Search for the cell housing the specified text and yield its [X, Y] center coordinate. 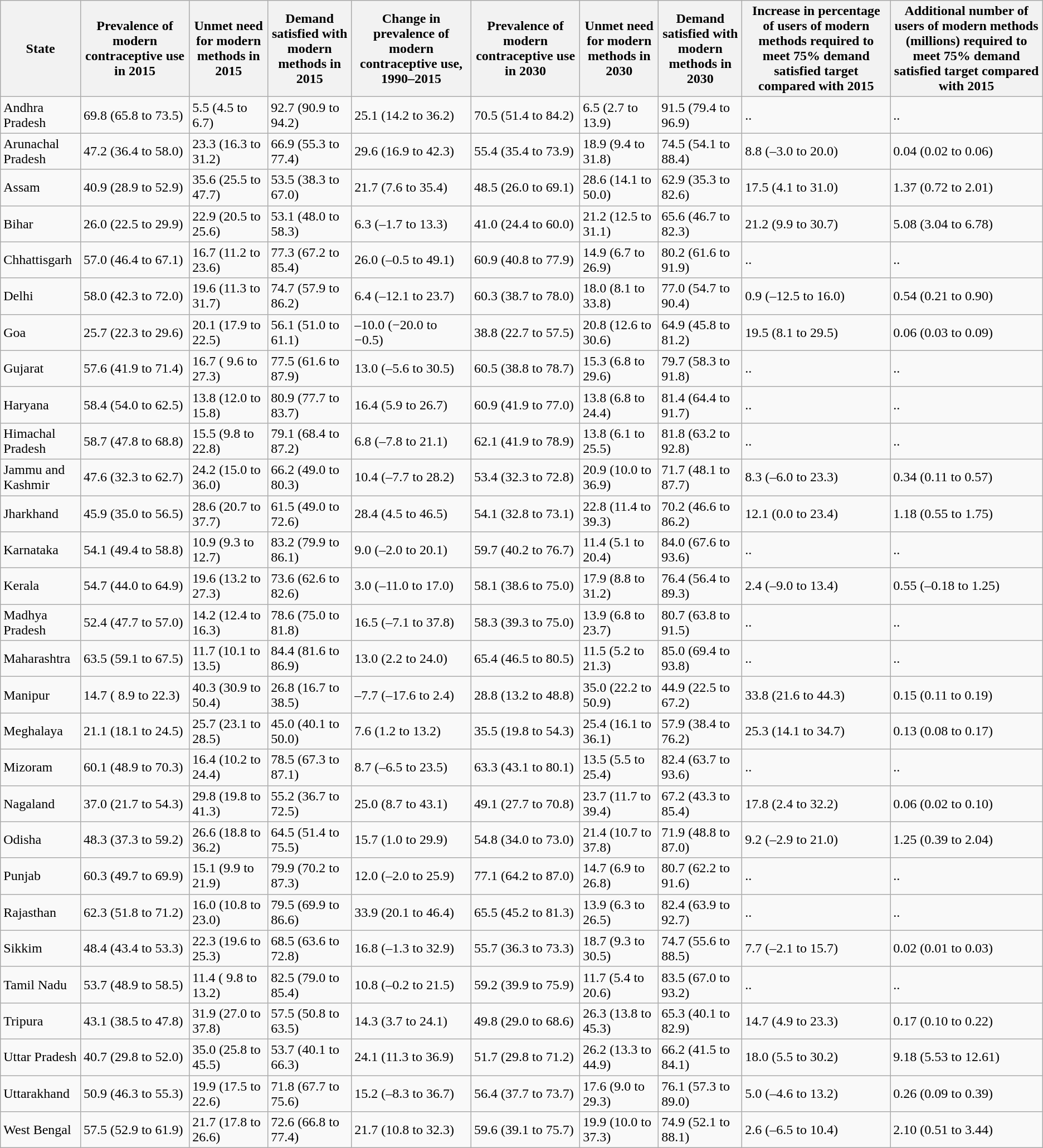
72.6 (66.8 to 77.4) [310, 1130]
22.8 (11.4 to 39.3) [620, 514]
21.7 (7.6 to 35.4) [411, 187]
22.9 (20.5 to 25.6) [228, 224]
29.8 (19.8 to 41.3) [228, 803]
41.0 (24.4 to 60.0) [525, 224]
Punjab [41, 876]
37.0 (21.7 to 54.3) [135, 803]
79.1 (68.4 to 87.2) [310, 441]
77.1 (64.2 to 87.0) [525, 876]
13.5 (5.5 to 25.4) [620, 768]
26.0 (–0.5 to 49.1) [411, 260]
80.2 (61.6 to 91.9) [700, 260]
State [41, 49]
60.1 (48.9 to 70.3) [135, 768]
11.7 (10.1 to 13.5) [228, 658]
26.8 (16.7 to 38.5) [310, 695]
59.2 (39.9 to 75.9) [525, 985]
33.8 (21.6 to 44.3) [816, 695]
48.3 (37.3 to 59.2) [135, 840]
45.0 (40.1 to 50.0) [310, 731]
Unmet need for modern methods in 2030 [620, 49]
8.7 (–6.5 to 23.5) [411, 768]
0.06 (0.03 to 0.09) [966, 332]
65.4 (46.5 to 80.5) [525, 658]
64.9 (45.8 to 81.2) [700, 332]
19.6 (13.2 to 27.3) [228, 586]
48.5 (26.0 to 69.1) [525, 187]
14.7 (6.9 to 26.8) [620, 876]
18.0 (8.1 to 33.8) [620, 296]
Unmet need for modern methods in 2015 [228, 49]
1.25 (0.39 to 2.04) [966, 840]
28.8 (13.2 to 48.8) [525, 695]
43.1 (38.5 to 47.8) [135, 1020]
26.6 (18.8 to 36.2) [228, 840]
20.9 (10.0 to 36.9) [620, 477]
33.9 (20.1 to 46.4) [411, 912]
76.1 (57.3 to 89.0) [700, 1093]
81.4 (64.4 to 91.7) [700, 404]
9.0 (–2.0 to 20.1) [411, 550]
56.1 (51.0 to 61.1) [310, 332]
1.37 (0.72 to 2.01) [966, 187]
25.0 (8.7 to 43.1) [411, 803]
10.8 (–0.2 to 21.5) [411, 985]
65.3 (40.1 to 82.9) [700, 1020]
West Bengal [41, 1130]
58.0 (42.3 to 72.0) [135, 296]
47.6 (32.3 to 62.7) [135, 477]
21.1 (18.1 to 24.5) [135, 731]
16.4 (5.9 to 26.7) [411, 404]
16.8 (–1.3 to 32.9) [411, 948]
Madhya Pradesh [41, 623]
29.6 (16.9 to 42.3) [411, 152]
0.04 (0.02 to 0.06) [966, 152]
74.7 (55.6 to 88.5) [700, 948]
8.3 (–6.0 to 23.3) [816, 477]
68.5 (63.6 to 72.8) [310, 948]
26.0 (22.5 to 29.9) [135, 224]
Goa [41, 332]
Assam [41, 187]
48.4 (43.4 to 53.3) [135, 948]
53.4 (32.3 to 72.8) [525, 477]
Karnataka [41, 550]
12.0 (–2.0 to 25.9) [411, 876]
0.15 (0.11 to 0.19) [966, 695]
0.06 (0.02 to 0.10) [966, 803]
53.5 (38.3 to 67.0) [310, 187]
28.6 (20.7 to 37.7) [228, 514]
21.4 (10.7 to 37.8) [620, 840]
Bihar [41, 224]
0.13 (0.08 to 0.17) [966, 731]
10.9 (9.3 to 12.7) [228, 550]
63.5 (59.1 to 67.5) [135, 658]
18.9 (9.4 to 31.8) [620, 152]
57.0 (46.4 to 67.1) [135, 260]
65.5 (45.2 to 81.3) [525, 912]
11.7 (5.4 to 20.6) [620, 985]
25.4 (16.1 to 36.1) [620, 731]
Gujarat [41, 369]
25.7 (23.1 to 28.5) [228, 731]
Additional number of users of modern methods (millions) required to meet 75% demand satisfied target compared with 2015 [966, 49]
54.1 (32.8 to 73.1) [525, 514]
31.9 (27.0 to 37.8) [228, 1020]
91.5 (79.4 to 96.9) [700, 115]
53.7 (40.1 to 66.3) [310, 1057]
5.0 (–4.6 to 13.2) [816, 1093]
7.7 (–2.1 to 15.7) [816, 948]
79.9 (70.2 to 87.3) [310, 876]
14.9 (6.7 to 26.9) [620, 260]
16.7 ( 9.6 to 27.3) [228, 369]
60.3 (38.7 to 78.0) [525, 296]
62.1 (41.9 to 78.9) [525, 441]
69.8 (65.8 to 73.5) [135, 115]
13.0 (–5.6 to 30.5) [411, 369]
Uttarakhand [41, 1093]
54.1 (49.4 to 58.8) [135, 550]
77.3 (67.2 to 85.4) [310, 260]
38.8 (22.7 to 57.5) [525, 332]
66.2 (41.5 to 84.1) [700, 1057]
60.9 (41.9 to 77.0) [525, 404]
8.8 (–3.0 to 20.0) [816, 152]
Uttar Pradesh [41, 1057]
11.4 ( 9.8 to 13.2) [228, 985]
21.7 (10.8 to 32.3) [411, 1130]
60.9 (40.8 to 77.9) [525, 260]
71.7 (48.1 to 87.7) [700, 477]
53.7 (48.9 to 58.5) [135, 985]
66.2 (49.0 to 80.3) [310, 477]
Mizoram [41, 768]
64.5 (51.4 to 75.5) [310, 840]
2.6 (–6.5 to 10.4) [816, 1130]
Tripura [41, 1020]
26.3 (13.8 to 45.3) [620, 1020]
21.2 (9.9 to 30.7) [816, 224]
Haryana [41, 404]
80.9 (77.7 to 83.7) [310, 404]
Delhi [41, 296]
13.8 (6.8 to 24.4) [620, 404]
10.4 (–7.7 to 28.2) [411, 477]
22.3 (19.6 to 25.3) [228, 948]
60.5 (38.8 to 78.7) [525, 369]
12.1 (0.0 to 23.4) [816, 514]
84.0 (67.6 to 93.6) [700, 550]
Arunachal Pradesh [41, 152]
21.7 (17.8 to 26.6) [228, 1130]
2.10 (0.51 to 3.44) [966, 1130]
78.5 (67.3 to 87.1) [310, 768]
19.9 (17.5 to 22.6) [228, 1093]
0.34 (0.11 to 0.57) [966, 477]
82.5 (79.0 to 85.4) [310, 985]
6.8 (–7.8 to 21.1) [411, 441]
15.3 (6.8 to 29.6) [620, 369]
2.4 (–9.0 to 13.4) [816, 586]
49.1 (27.7 to 70.8) [525, 803]
Prevalence of modern contraceptive use in 2015 [135, 49]
54.8 (34.0 to 73.0) [525, 840]
6.5 (2.7 to 13.9) [620, 115]
Nagaland [41, 803]
20.1 (17.9 to 22.5) [228, 332]
74.9 (52.1 to 88.1) [700, 1130]
Jharkhand [41, 514]
24.2 (15.0 to 36.0) [228, 477]
82.4 (63.9 to 92.7) [700, 912]
–7.7 (–17.6 to 2.4) [411, 695]
19.6 (11.3 to 31.7) [228, 296]
25.1 (14.2 to 36.2) [411, 115]
17.5 (4.1 to 31.0) [816, 187]
77.5 (61.6 to 87.9) [310, 369]
28.6 (14.1 to 50.0) [620, 187]
3.0 (–11.0 to 17.0) [411, 586]
35.0 (25.8 to 45.5) [228, 1057]
40.3 (30.9 to 50.4) [228, 695]
16.0 (10.8 to 23.0) [228, 912]
5.08 (3.04 to 6.78) [966, 224]
15.5 (9.8 to 22.8) [228, 441]
52.4 (47.7 to 57.0) [135, 623]
92.7 (90.9 to 94.2) [310, 115]
79.7 (58.3 to 91.8) [700, 369]
28.4 (4.5 to 46.5) [411, 514]
0.54 (0.21 to 0.90) [966, 296]
16.4 (10.2 to 24.4) [228, 768]
57.9 (38.4 to 76.2) [700, 731]
Jammu and Kashmir [41, 477]
6.4 (–12.1 to 23.7) [411, 296]
0.26 (0.09 to 0.39) [966, 1093]
70.5 (51.4 to 84.2) [525, 115]
35.0 (22.2 to 50.9) [620, 695]
83.5 (67.0 to 93.2) [700, 985]
0.55 (–0.18 to 1.25) [966, 586]
Kerala [41, 586]
84.4 (81.6 to 86.9) [310, 658]
79.5 (69.9 to 86.6) [310, 912]
11.5 (5.2 to 21.3) [620, 658]
9.18 (5.53 to 12.61) [966, 1057]
54.7 (44.0 to 64.9) [135, 586]
Maharashtra [41, 658]
16.7 (11.2 to 23.6) [228, 260]
80.7 (63.8 to 91.5) [700, 623]
16.5 (–7.1 to 37.8) [411, 623]
53.1 (48.0 to 58.3) [310, 224]
82.4 (63.7 to 93.6) [700, 768]
85.0 (69.4 to 93.8) [700, 658]
15.7 (1.0 to 29.9) [411, 840]
71.8 (67.7 to 75.6) [310, 1093]
23.7 (11.7 to 39.4) [620, 803]
62.3 (51.8 to 71.2) [135, 912]
20.8 (12.6 to 30.6) [620, 332]
51.7 (29.8 to 71.2) [525, 1057]
58.1 (38.6 to 75.0) [525, 586]
26.2 (13.3 to 44.9) [620, 1057]
55.2 (36.7 to 72.5) [310, 803]
60.3 (49.7 to 69.9) [135, 876]
18.0 (5.5 to 30.2) [816, 1057]
56.4 (37.7 to 73.7) [525, 1093]
17.6 (9.0 to 29.3) [620, 1093]
Increase in percentage of users of modern methods required to meet 75% demand satisfied target compared with 2015 [816, 49]
74.5 (54.1 to 88.4) [700, 152]
–10.0 (−20.0 to −0.5) [411, 332]
45.9 (35.0 to 56.5) [135, 514]
62.9 (35.3 to 82.6) [700, 187]
Rajasthan [41, 912]
76.4 (56.4 to 89.3) [700, 586]
15.1 (9.9 to 21.9) [228, 876]
55.4 (35.4 to 73.9) [525, 152]
25.7 (22.3 to 29.6) [135, 332]
77.0 (54.7 to 90.4) [700, 296]
Tamil Nadu [41, 985]
58.3 (39.3 to 75.0) [525, 623]
57.6 (41.9 to 71.4) [135, 369]
78.6 (75.0 to 81.8) [310, 623]
55.7 (36.3 to 73.3) [525, 948]
17.8 (2.4 to 32.2) [816, 803]
14.7 ( 8.9 to 22.3) [135, 695]
40.9 (28.9 to 52.9) [135, 187]
19.9 (10.0 to 37.3) [620, 1130]
80.7 (62.2 to 91.6) [700, 876]
65.6 (46.7 to 82.3) [700, 224]
13.9 (6.8 to 23.7) [620, 623]
66.9 (55.3 to 77.4) [310, 152]
35.5 (19.8 to 54.3) [525, 731]
Prevalence of modern contraceptive use in 2030 [525, 49]
14.7 (4.9 to 23.3) [816, 1020]
21.2 (12.5 to 31.1) [620, 224]
14.3 (3.7 to 24.1) [411, 1020]
59.7 (40.2 to 76.7) [525, 550]
71.9 (48.8 to 87.0) [700, 840]
13.9 (6.3 to 26.5) [620, 912]
58.4 (54.0 to 62.5) [135, 404]
49.8 (29.0 to 68.6) [525, 1020]
58.7 (47.8 to 68.8) [135, 441]
15.2 (–8.3 to 36.7) [411, 1093]
5.5 (4.5 to 6.7) [228, 115]
Himachal Pradesh [41, 441]
83.2 (79.9 to 86.1) [310, 550]
11.4 (5.1 to 20.4) [620, 550]
Odisha [41, 840]
23.3 (16.3 to 31.2) [228, 152]
67.2 (43.3 to 85.4) [700, 803]
74.7 (57.9 to 86.2) [310, 296]
14.2 (12.4 to 16.3) [228, 623]
25.3 (14.1 to 34.7) [816, 731]
6.3 (–1.7 to 13.3) [411, 224]
13.0 (2.2 to 24.0) [411, 658]
7.6 (1.2 to 13.2) [411, 731]
47.2 (36.4 to 58.0) [135, 152]
Andhra Pradesh [41, 115]
Demand satisfied with modern methods in 2030 [700, 49]
Chhattisgarh [41, 260]
18.7 (9.3 to 30.5) [620, 948]
57.5 (50.8 to 63.5) [310, 1020]
0.02 (0.01 to 0.03) [966, 948]
Manipur [41, 695]
57.5 (52.9 to 61.9) [135, 1130]
13.8 (12.0 to 15.8) [228, 404]
Sikkim [41, 948]
17.9 (8.8 to 31.2) [620, 586]
73.6 (62.6 to 82.6) [310, 586]
63.3 (43.1 to 80.1) [525, 768]
70.2 (46.6 to 86.2) [700, 514]
13.8 (6.1 to 25.5) [620, 441]
59.6 (39.1 to 75.7) [525, 1130]
81.8 (63.2 to 92.8) [700, 441]
1.18 (0.55 to 1.75) [966, 514]
Meghalaya [41, 731]
40.7 (29.8 to 52.0) [135, 1057]
0.17 (0.10 to 0.22) [966, 1020]
44.9 (22.5 to 67.2) [700, 695]
35.6 (25.5 to 47.7) [228, 187]
9.2 (–2.9 to 21.0) [816, 840]
61.5 (49.0 to 72.6) [310, 514]
50.9 (46.3 to 55.3) [135, 1093]
0.9 (–12.5 to 16.0) [816, 296]
Demand satisfied with modern methods in 2015 [310, 49]
19.5 (8.1 to 29.5) [816, 332]
24.1 (11.3 to 36.9) [411, 1057]
Change in prevalence of modern contraceptive use, 1990–2015 [411, 49]
